Detect which cell encompasses the target text, then output its [x, y] center coordinate. 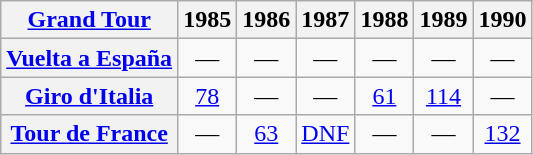
1986 [266, 20]
114 [444, 96]
1990 [502, 20]
Giro d'Italia [90, 96]
Grand Tour [90, 20]
132 [502, 134]
1988 [384, 20]
DNF [326, 134]
Vuelta a España [90, 58]
Tour de France [90, 134]
1989 [444, 20]
1987 [326, 20]
1985 [208, 20]
61 [384, 96]
63 [266, 134]
78 [208, 96]
